Locate the cell with the specified text and output its [X, Y] center coordinate. 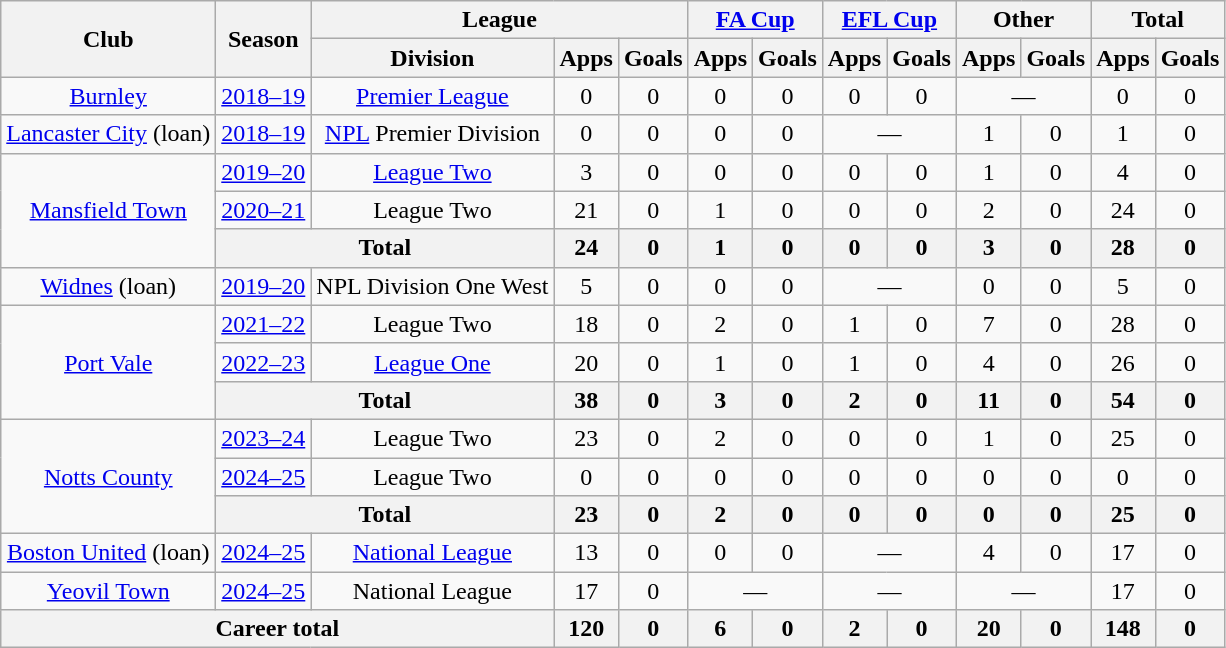
Career total [278, 629]
League [500, 20]
2020–21 [264, 210]
Club [108, 39]
21 [586, 210]
7 [988, 324]
13 [586, 553]
NPL Premier Division [432, 134]
Yeovil Town [108, 591]
Notts County [108, 476]
FA Cup [755, 20]
Other [1023, 20]
NPL Division One West [432, 286]
2021–22 [264, 324]
6 [720, 629]
148 [1123, 629]
Widnes (loan) [108, 286]
Burnley [108, 96]
League One [432, 362]
Premier League [432, 96]
54 [1123, 400]
38 [586, 400]
2022–23 [264, 362]
2023–24 [264, 438]
EFL Cup [889, 20]
Season [264, 39]
26 [1123, 362]
Mansfield Town [108, 210]
18 [586, 324]
Division [432, 58]
Lancaster City (loan) [108, 134]
11 [988, 400]
Port Vale [108, 362]
Boston United (loan) [108, 553]
120 [586, 629]
